Output the (x, y) coordinate of the center of the cell containing the given text.  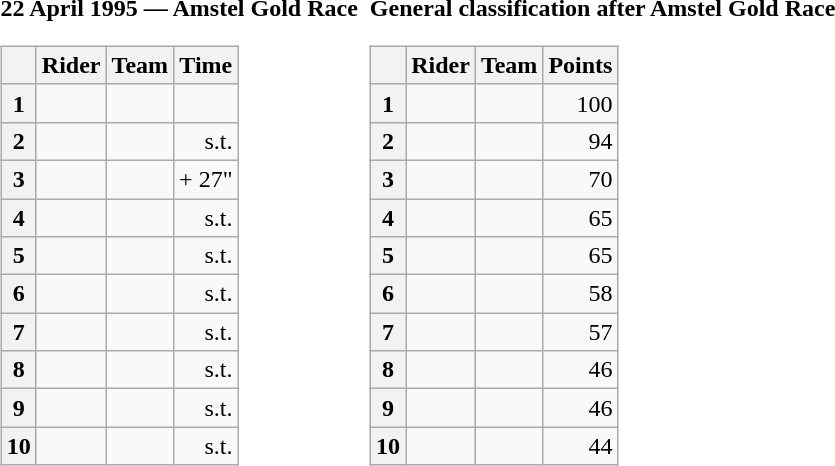
57 (580, 332)
+ 27" (206, 179)
Time (206, 65)
70 (580, 179)
58 (580, 294)
100 (580, 103)
44 (580, 446)
Points (580, 65)
94 (580, 141)
